Find where the given text appears and provide that cell's center as [x, y] coordinate. 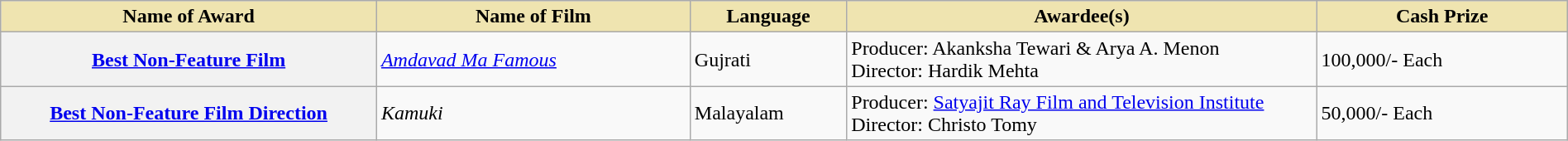
Malayalam [767, 113]
Producer: Akanksha Tewari & Arya A. MenonDirector: Hardik Mehta [1082, 60]
Kamuki [533, 113]
Best Non-Feature Film [189, 60]
Name of Film [533, 17]
Language [767, 17]
100,000/- Each [1442, 60]
Producer: Satyajit Ray Film and Television Institute Director: Christo Tomy [1082, 113]
Awardee(s) [1082, 17]
Gujrati [767, 60]
Best Non-Feature Film Direction [189, 113]
Cash Prize [1442, 17]
Name of Award [189, 17]
50,000/- Each [1442, 113]
Amdavad Ma Famous [533, 60]
